Return [x, y] of the center of cell containing provided text 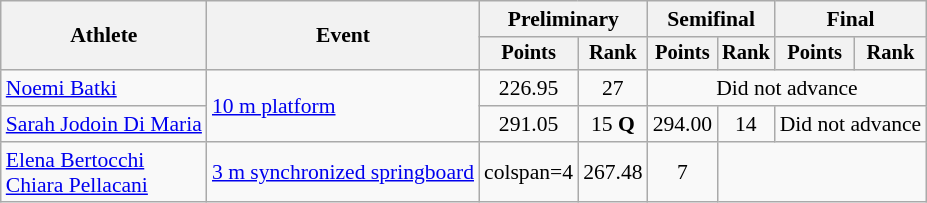
15 Q [612, 124]
10 m platform [343, 106]
Sarah Jodoin Di Maria [104, 124]
Athlete [104, 36]
27 [612, 88]
14 [746, 124]
291.05 [528, 124]
colspan=4 [528, 172]
Semifinal [712, 19]
Preliminary [564, 19]
3 m synchronized springboard [343, 172]
226.95 [528, 88]
267.48 [612, 172]
Event [343, 36]
Elena BertocchiChiara Pellacani [104, 172]
7 [682, 172]
294.00 [682, 124]
Noemi Batki [104, 88]
Final [851, 19]
